Determine the (x, y) coordinate at the center of the cell enclosing the given text.  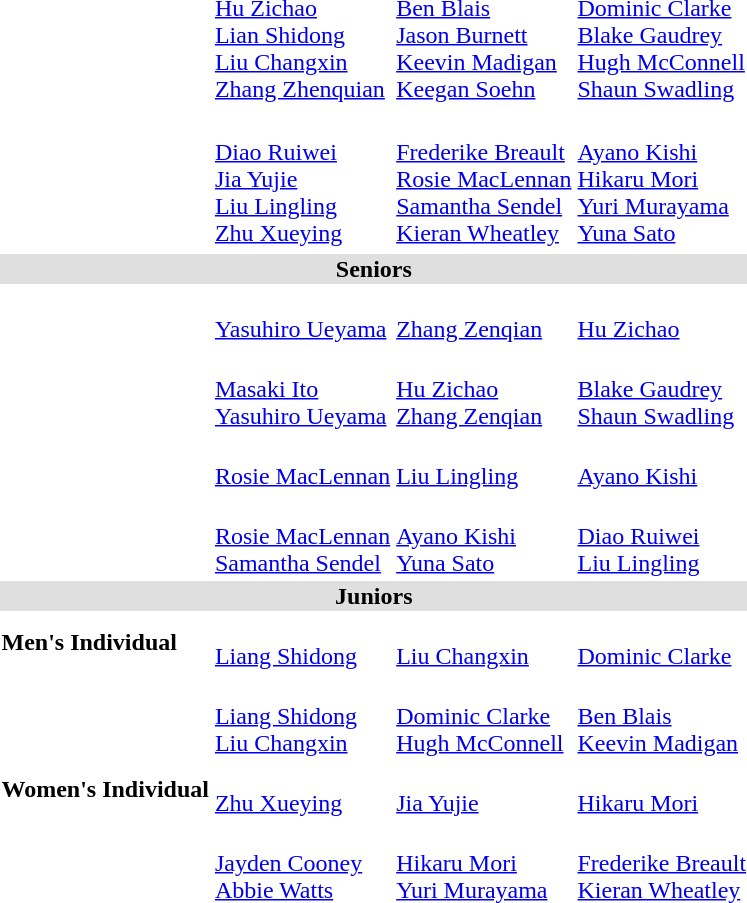
Liu Lingling (484, 462)
Women's Individual (105, 790)
Yasuhiro Ueyama (302, 316)
Frederike BreaultRosie MacLennanSamantha SendelKieran Wheatley (484, 179)
Liang ShidongLiu Changxin (302, 716)
Diao RuiweiJia YujieLiu LinglingZhu Xueying (302, 179)
Masaki ItoYasuhiro Ueyama (302, 389)
Liang Shidong (302, 642)
Zhu Xueying (302, 790)
Zhang Zenqian (484, 316)
Rosie MacLennanSamantha Sendel (302, 536)
Jia Yujie (484, 790)
Ayano KishiYuna Sato (484, 536)
Rosie MacLennan (302, 462)
Men's Individual (105, 642)
Hu ZichaoZhang Zenqian (484, 389)
Liu Changxin (484, 642)
Dominic ClarkeHugh McConnell (484, 716)
